Capture the cell that displays the provided text and extract its [X, Y] central coordinate. 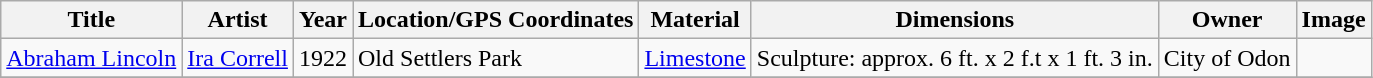
Artist [238, 20]
Abraham Lincoln [92, 58]
Image [1334, 20]
Sculpture: approx. 6 ft. x 2 f.t x 1 ft. 3 in. [954, 58]
Ira Correll [238, 58]
Year [322, 20]
1922 [322, 58]
Dimensions [954, 20]
Location/GPS Coordinates [495, 20]
Owner [1227, 20]
Material [695, 20]
City of Odon [1227, 58]
Limestone [695, 58]
Old Settlers Park [495, 58]
Title [92, 20]
